Detect which cell encompasses the target text, then output its (x, y) center coordinate. 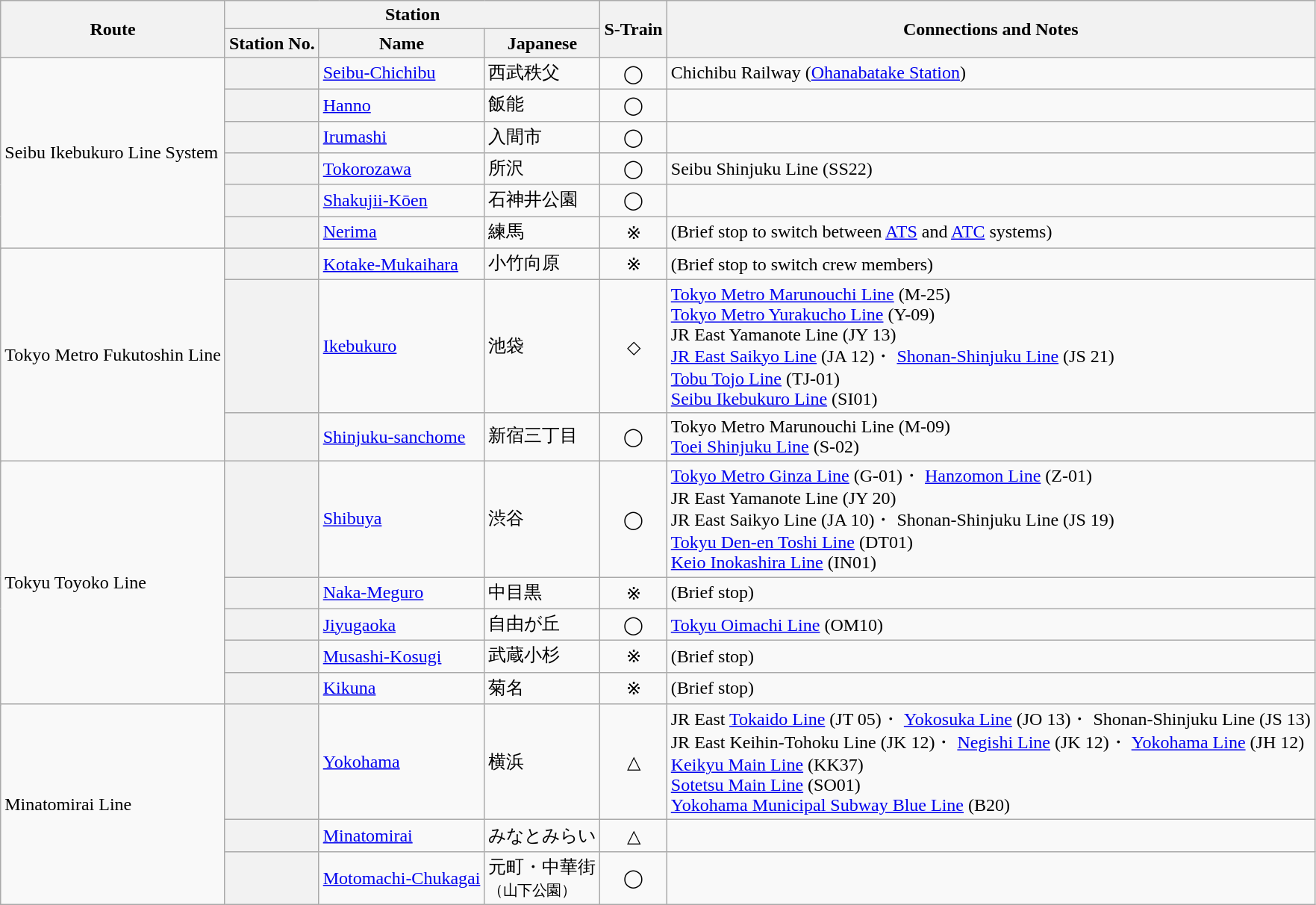
Tokyo Metro Marunouchi Line (M-09) Toei Shinjuku Line (S-02) (991, 436)
Name (402, 43)
飯能 (542, 105)
Japanese (542, 43)
Route (113, 29)
Shinjuku-sanchome (402, 436)
◇ (633, 346)
Minatomirai Line (113, 805)
Seibu Ikebukuro Line System (113, 152)
Seibu-Chichibu (402, 73)
(Brief stop to switch between ATS and ATC systems) (991, 233)
Yokohama (402, 762)
Chichibu Railway (Ohanabatake Station) (991, 73)
Connections and Notes (991, 29)
Jiyugaoka (402, 624)
池袋 (542, 346)
石神井公園 (542, 200)
小竹向原 (542, 264)
横浜 (542, 762)
Nerima (402, 233)
Hanno (402, 105)
中目黒 (542, 593)
Tokyo Metro Fukutoshin Line (113, 354)
自由が丘 (542, 624)
(Brief stop to switch crew members) (991, 264)
Kikuna (402, 688)
Station (412, 15)
所沢 (542, 169)
Tokyu Oimachi Line (OM10) (991, 624)
Motomachi-Chukagai (402, 878)
Irumashi (402, 137)
Ikebukuro (402, 346)
新宿三丁目 (542, 436)
Station No. (272, 43)
Naka-Meguro (402, 593)
Minatomirai (402, 836)
渋谷 (542, 518)
みなとみらい (542, 836)
Tokorozawa (402, 169)
Tokyu Toyoko Line (113, 582)
西武秩父 (542, 73)
菊名 (542, 688)
Seibu Shinjuku Line (SS22) (991, 169)
元町・中華街（山下公園） (542, 878)
武蔵小杉 (542, 657)
Kotake-Mukaihara (402, 264)
Musashi-Kosugi (402, 657)
練馬 (542, 233)
Shibuya (402, 518)
入間市 (542, 137)
S-Train (633, 29)
Shakujii-Kōen (402, 200)
